Identify which cell holds the provided text, then report its (X, Y) central coordinate. 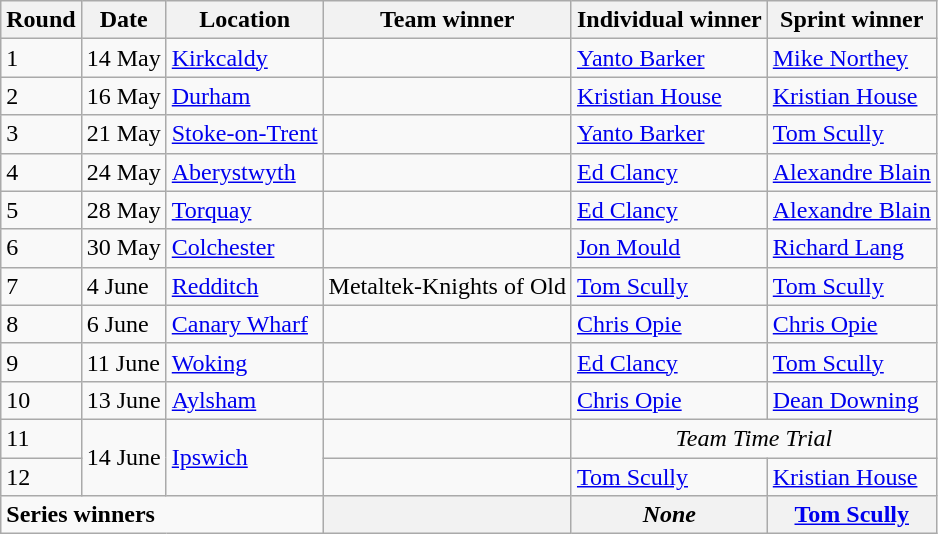
Date (124, 20)
Durham (244, 96)
12 (41, 477)
None (669, 515)
6 June (124, 324)
21 May (124, 134)
Kirkcaldy (244, 58)
Round (41, 20)
Canary Wharf (244, 324)
4 (41, 172)
Woking (244, 362)
Aylsham (244, 400)
Richard Lang (852, 248)
Dean Downing (852, 400)
30 May (124, 248)
Jon Mould (669, 248)
1 (41, 58)
10 (41, 400)
6 (41, 248)
Team Time Trial (754, 438)
Location (244, 20)
9 (41, 362)
11 (41, 438)
Sprint winner (852, 20)
24 May (124, 172)
8 (41, 324)
Series winners (162, 515)
Metaltek-Knights of Old (447, 286)
Ipswich (244, 457)
Aberystwyth (244, 172)
Stoke-on-Trent (244, 134)
28 May (124, 210)
Redditch (244, 286)
Colchester (244, 248)
Team winner (447, 20)
7 (41, 286)
3 (41, 134)
Torquay (244, 210)
14 June (124, 457)
13 June (124, 400)
4 June (124, 286)
5 (41, 210)
16 May (124, 96)
Mike Northey (852, 58)
11 June (124, 362)
2 (41, 96)
Individual winner (669, 20)
14 May (124, 58)
